Extract the [x, y] coordinate from the center of the cell holding the provided text.  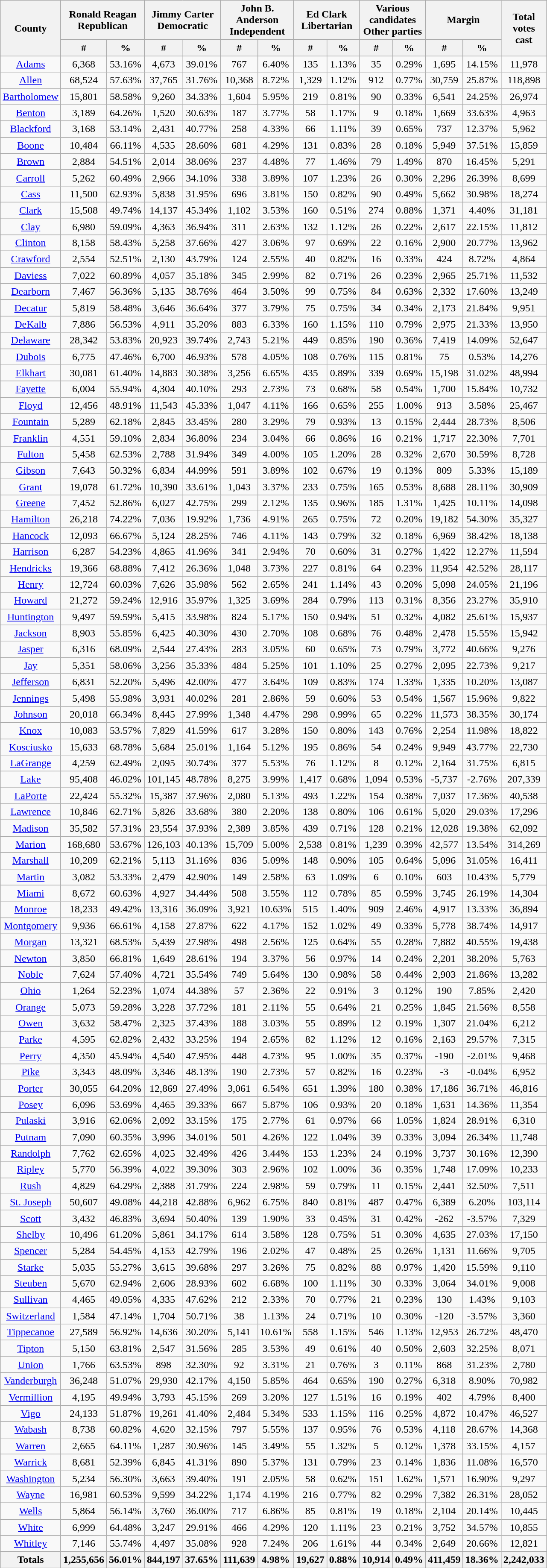
Ed ClarkLibertarian [327, 20]
3,061 [239, 1088]
7,412 [164, 568]
1.33% [409, 682]
1.90% [276, 1218]
52.20% [126, 682]
Montgomery [31, 926]
18,138 [524, 536]
9,260 [164, 97]
32.15% [202, 1430]
6,834 [164, 470]
Clay [31, 227]
562 [239, 584]
546 [376, 1332]
5 [376, 1446]
9,110 [524, 1267]
345 [239, 275]
1.61% [343, 1544]
Various candidatesOther parties [392, 20]
17,186 [444, 1088]
2.56% [276, 942]
0.39% [409, 844]
0.95% [343, 1430]
15,942 [524, 633]
White [31, 1527]
47.95% [202, 1056]
515 [310, 909]
Hancock [31, 536]
1,329 [310, 80]
10,083 [84, 730]
0.35% [409, 1169]
42.79% [202, 1251]
10.47% [482, 1413]
62.06% [126, 1121]
29.91% [202, 1527]
Daviess [31, 275]
3,996 [164, 1137]
38.74% [482, 926]
17.36% [482, 796]
7,146 [84, 1544]
35,910 [524, 601]
16,411 [524, 861]
10.11% [482, 503]
8,738 [84, 1430]
77 [310, 161]
Margin [463, 20]
2,444 [444, 422]
6,700 [164, 357]
3.06% [276, 243]
5.12% [276, 747]
14,636 [164, 1332]
10.61% [276, 1332]
6.75% [276, 1202]
6,368 [84, 64]
Tipton [31, 1348]
15.84% [482, 389]
2.99% [276, 275]
26.31% [482, 1495]
Jefferson [31, 682]
7,090 [84, 1137]
34.33% [202, 97]
1.17% [343, 113]
5.53% [276, 763]
5,035 [84, 1267]
617 [239, 730]
Marshall [31, 861]
62.82% [126, 1040]
Crawford [31, 259]
224 [239, 1186]
43.79% [202, 259]
2,420 [524, 991]
31.94% [202, 454]
46.93% [202, 357]
Switzerland [31, 1316]
Noble [31, 974]
46,527 [524, 1413]
66.61% [126, 926]
4.91% [276, 519]
Elkhart [31, 373]
868 [444, 1365]
5,778 [444, 926]
7,467 [84, 292]
30,055 [84, 1088]
5.34% [276, 1413]
49.05% [126, 1300]
62.71% [126, 812]
168,680 [84, 844]
45.15% [202, 1397]
21,196 [524, 584]
60.03% [126, 584]
54.45% [126, 1251]
0.37% [409, 1056]
28.91% [482, 1121]
14.09% [482, 340]
7,882 [444, 942]
DeKalb [31, 324]
4,259 [84, 763]
25.01% [202, 747]
0.67% [343, 470]
1,287 [164, 1446]
14,137 [164, 210]
3,432 [84, 1218]
53 [376, 698]
6,980 [84, 227]
2,388 [164, 1186]
Ronald ReaganRepublican [102, 20]
Jennings [31, 698]
2,254 [444, 730]
60.89% [126, 275]
175 [239, 1121]
59.10% [126, 438]
30,081 [84, 373]
484 [239, 665]
840 [310, 1202]
43.77% [482, 747]
2.94% [276, 552]
427 [239, 243]
4,829 [84, 1186]
24.25% [482, 97]
9,103 [524, 1300]
21,272 [84, 601]
36.64% [202, 308]
909 [376, 909]
Decatur [31, 308]
4,157 [524, 1446]
3.85% [276, 828]
27.03% [482, 1234]
9,276 [524, 649]
5,439 [164, 942]
53.57% [126, 730]
1,420 [444, 1267]
50.40% [202, 1218]
34.44% [202, 893]
3,064 [444, 1284]
477 [239, 682]
767 [239, 64]
1.20% [343, 454]
27,589 [84, 1332]
12,916 [164, 601]
18,274 [524, 194]
34.17% [202, 1234]
Union [31, 1365]
50.32% [126, 470]
12.37% [482, 129]
2,788 [164, 454]
8,445 [164, 714]
3.69% [276, 601]
3,793 [164, 1397]
11,812 [524, 227]
Henry [31, 584]
411,459 [444, 1560]
60.35% [126, 1137]
0.13% [409, 470]
10 [376, 1316]
Jay [31, 665]
62.53% [126, 454]
33 [310, 1218]
212 [239, 1300]
7,452 [84, 503]
148 [310, 861]
62.18% [126, 422]
237 [239, 161]
29,930 [164, 1381]
8 [376, 763]
2,332 [444, 292]
0.28% [409, 942]
10,732 [524, 389]
42.17% [202, 1381]
402 [444, 1397]
4,022 [164, 1169]
52.86% [126, 503]
11 [376, 1186]
1,264 [84, 991]
339 [376, 373]
5,670 [84, 1284]
1,717 [444, 438]
1,649 [164, 958]
19,078 [84, 487]
1.40% [343, 909]
7,329 [524, 1218]
53.16% [126, 64]
1,074 [164, 991]
1.43% [482, 1300]
5,262 [84, 178]
3,663 [164, 1478]
50.71% [202, 1316]
1.05% [409, 1121]
5,819 [84, 308]
Sullivan [31, 1300]
4,497 [164, 1544]
9,217 [524, 665]
2,389 [239, 828]
12,821 [524, 1544]
22,730 [524, 747]
35.20% [202, 324]
Jasper [31, 649]
0.94% [343, 617]
21.04% [482, 1023]
487 [376, 1202]
6,815 [524, 763]
28.67% [482, 1430]
2.63% [276, 227]
124 [239, 259]
39.40% [202, 1478]
Carroll [31, 178]
558 [310, 1332]
5,498 [84, 698]
696 [239, 194]
2,080 [239, 796]
2,242,033 [524, 1560]
3,921 [239, 909]
614 [239, 1234]
836 [239, 861]
Grant [31, 487]
26.72% [482, 1332]
19.92% [202, 519]
1.22% [343, 796]
4,025 [164, 1153]
11,978 [524, 64]
913 [444, 405]
2.05% [276, 1478]
Delaware [31, 340]
62.94% [126, 1284]
40.55% [482, 942]
97 [310, 243]
1,425 [444, 503]
30.63% [202, 113]
314,269 [524, 844]
21.86% [482, 974]
3,082 [84, 877]
68.53% [126, 942]
717 [239, 1511]
Shelby [31, 1234]
14,304 [524, 893]
47 [310, 1251]
13.54% [482, 844]
797 [239, 1430]
Wayne [31, 1495]
667 [239, 1105]
1,164 [239, 747]
5,496 [164, 682]
31.56% [202, 1348]
Blackford [31, 129]
15.96% [482, 698]
17,150 [524, 1234]
59.09% [126, 227]
50,607 [84, 1202]
1,520 [164, 113]
3,772 [444, 649]
12,390 [524, 1153]
48.09% [126, 1072]
45.94% [126, 1056]
30,909 [524, 487]
737 [444, 129]
Starke [31, 1267]
113 [376, 601]
36.94% [202, 227]
5.00% [276, 844]
3,228 [164, 1007]
Newton [31, 958]
31.23% [482, 1365]
188 [239, 1023]
21.84% [482, 308]
3.28% [276, 730]
5,962 [524, 129]
28,052 [524, 1495]
62,092 [524, 828]
749 [239, 974]
28.60% [202, 145]
898 [164, 1365]
30.98% [482, 194]
2,649 [444, 1544]
33.63% [482, 113]
12,953 [444, 1332]
2,431 [164, 129]
12,456 [84, 405]
56.53% [126, 324]
7,382 [444, 1495]
Pike [31, 1072]
424 [444, 259]
45.34% [202, 210]
5.21% [276, 340]
34.10% [202, 178]
30.59% [482, 454]
5,351 [84, 665]
6.33% [276, 324]
4,927 [164, 893]
62.65% [126, 1153]
4,158 [164, 926]
66.11% [126, 145]
20.66% [482, 1544]
Allen [31, 80]
7,886 [84, 324]
13,962 [524, 243]
20.14% [482, 1511]
0.78% [343, 893]
48.91% [126, 405]
3,168 [84, 129]
6,096 [84, 1105]
0.91% [343, 991]
890 [239, 1462]
30,759 [444, 80]
Randolph [31, 1153]
2,780 [524, 1365]
56 [310, 958]
40.13% [202, 844]
6,845 [164, 1462]
2.86% [276, 698]
578 [239, 357]
38.35% [482, 714]
6.20% [482, 1202]
2,606 [164, 1284]
2,478 [444, 633]
54.23% [126, 552]
8,071 [524, 1348]
8,728 [524, 454]
3,931 [164, 698]
127 [310, 1397]
16.45% [482, 161]
10,855 [524, 1527]
2.77% [276, 1121]
265 [310, 519]
449 [310, 340]
30.74% [202, 763]
31.79% [202, 1186]
13,950 [524, 324]
870 [444, 161]
33.25% [202, 1040]
31.95% [202, 194]
St. Joseph [31, 1202]
4.19% [276, 1495]
4,872 [444, 1413]
40.77% [202, 129]
303 [239, 1169]
4,082 [444, 617]
Ohio [31, 991]
41.59% [202, 730]
36,894 [524, 909]
165 [376, 487]
44.99% [202, 470]
166 [310, 405]
1,371 [444, 210]
61.40% [126, 373]
430 [239, 633]
1,255,656 [84, 1560]
64.29% [126, 1186]
14.36% [482, 1105]
3.26% [276, 1267]
2,325 [164, 1023]
195 [310, 747]
5,763 [524, 958]
2.70% [276, 633]
66.81% [126, 958]
4,540 [164, 1056]
36.09% [202, 909]
7,037 [444, 796]
1,836 [444, 1462]
39.33% [202, 1105]
49.74% [126, 210]
1,766 [84, 1365]
5.33% [482, 470]
5,141 [239, 1332]
43 [376, 584]
Greene [31, 503]
2,173 [444, 308]
3,189 [84, 113]
95,408 [84, 780]
64.26% [126, 113]
0.44% [409, 974]
14,276 [524, 357]
37.93% [202, 828]
8,158 [84, 243]
31.76% [202, 80]
1,584 [84, 1316]
26.39% [482, 178]
6,831 [84, 682]
2,617 [444, 227]
115 [376, 357]
41.31% [202, 1462]
20.77% [482, 243]
2,975 [444, 324]
41.96% [202, 552]
4,911 [164, 324]
591 [239, 470]
38.42% [482, 536]
426 [239, 1153]
Ripley [31, 1169]
Lawrence [31, 812]
3.05% [276, 649]
5.17% [276, 617]
5,135 [164, 292]
49.08% [126, 1202]
0.31% [409, 601]
Totals [31, 1560]
63.53% [126, 1365]
152 [310, 926]
42.52% [482, 568]
10,445 [524, 1511]
66.67% [126, 536]
32.49% [202, 1153]
9,497 [84, 617]
0.62% [343, 1478]
18.36% [482, 1560]
9,297 [524, 1478]
54.51% [126, 161]
95 [310, 1056]
8,699 [524, 178]
7,022 [84, 275]
0.99% [343, 714]
44.38% [202, 991]
3,094 [444, 1137]
5,779 [524, 877]
25,467 [524, 405]
5.37% [276, 1462]
466 [239, 1527]
11,354 [524, 1105]
4,635 [444, 1234]
47.14% [126, 1316]
-5,737 [444, 780]
13,316 [164, 909]
92 [239, 1365]
23,554 [164, 828]
Franklin [31, 438]
4.47% [276, 714]
15,198 [444, 373]
0.47% [409, 1202]
44,218 [164, 1202]
1,174 [239, 1495]
8,688 [444, 487]
283 [239, 649]
22.73% [482, 665]
4,150 [239, 1381]
64.11% [126, 1446]
40.10% [202, 389]
60.49% [126, 178]
58.43% [126, 243]
19,182 [444, 519]
LaGrange [31, 763]
1.39% [343, 1088]
6,287 [84, 552]
Wells [31, 1511]
6,775 [84, 357]
68.78% [126, 747]
Morgan [31, 942]
32.30% [202, 1365]
2,014 [164, 161]
58.58% [126, 97]
55.94% [126, 389]
40.02% [202, 698]
Vigo [31, 1413]
32.50% [482, 1186]
4.79% [482, 1397]
46.02% [126, 780]
107 [310, 178]
380 [239, 812]
Harrison [31, 552]
3,346 [164, 1072]
2,130 [164, 259]
7,419 [444, 340]
99 [310, 292]
297 [239, 1267]
72 [376, 519]
4.26% [276, 1137]
3.55% [276, 893]
7,315 [524, 1040]
36.80% [202, 438]
4.05% [276, 357]
5,949 [444, 145]
4.33% [276, 129]
55.27% [126, 1267]
0.51% [343, 210]
31.02% [482, 373]
55.85% [126, 633]
0.63% [409, 292]
34.22% [202, 1495]
0.90% [343, 861]
0.85% [343, 340]
38 [239, 1316]
2,665 [84, 1446]
2.11% [276, 1007]
622 [239, 926]
27.49% [202, 1088]
11,500 [84, 194]
100 [310, 1284]
0.26% [409, 1251]
2,845 [164, 422]
21.33% [482, 324]
5,415 [164, 617]
269 [239, 1397]
12,028 [444, 828]
2,965 [444, 275]
1.51% [343, 1397]
35.97% [202, 601]
28.25% [202, 536]
46,816 [524, 1088]
6,952 [524, 1072]
37.51% [482, 145]
38.20% [482, 958]
255 [376, 405]
Huntington [31, 617]
2,432 [164, 1040]
29.57% [482, 1040]
26.36% [202, 568]
35.98% [202, 584]
6,425 [164, 633]
15,937 [524, 617]
8,400 [524, 1397]
26.19% [482, 893]
Johnson [31, 714]
35.18% [202, 275]
23.27% [482, 601]
2,743 [239, 340]
603 [444, 877]
311 [239, 227]
1,102 [239, 210]
137 [310, 1430]
299 [239, 503]
Hamilton [31, 519]
3,615 [164, 1267]
37,765 [164, 80]
Hendricks [31, 568]
139 [239, 1218]
508 [239, 893]
2.33% [276, 1300]
34.57% [482, 1527]
6 [376, 877]
281 [239, 698]
Monroe [31, 909]
4,865 [164, 552]
6,212 [524, 1023]
2.46% [409, 909]
4,864 [524, 259]
60.63% [126, 893]
27.43% [202, 649]
47.62% [202, 1300]
26.34% [482, 1137]
Brown [31, 161]
27.98% [202, 942]
Floyd [31, 405]
180 [376, 1088]
132 [310, 227]
138 [310, 812]
20 [376, 1105]
2,834 [164, 438]
10.20% [482, 682]
3.04% [276, 438]
7,829 [164, 730]
20,923 [164, 340]
112 [310, 893]
116 [376, 1413]
37.66% [202, 243]
5.09% [276, 861]
501 [239, 1137]
498 [239, 942]
53.83% [126, 340]
32 [376, 536]
39.01% [202, 64]
5.13% [276, 796]
22.30% [482, 438]
57.40% [126, 974]
53.69% [126, 1105]
68.09% [126, 649]
1.14% [343, 584]
6,310 [524, 1121]
Clinton [31, 243]
448 [239, 1056]
51.07% [126, 1381]
John B. AndersonIndependent [257, 20]
35.54% [202, 974]
Gibson [31, 470]
Knox [31, 730]
15,709 [239, 844]
11.98% [482, 730]
11,573 [444, 714]
5,662 [444, 194]
28.93% [202, 1284]
14,098 [524, 503]
18,233 [84, 909]
3,760 [164, 1511]
14,917 [524, 926]
53.33% [126, 877]
Washington [31, 1478]
30.20% [202, 1332]
9,705 [524, 1251]
37.72% [202, 1007]
-190 [444, 1056]
15,189 [524, 470]
4.17% [276, 926]
54.30% [482, 519]
439 [310, 828]
15,801 [84, 97]
1.32% [343, 1446]
22,424 [84, 796]
1,567 [444, 698]
3,752 [444, 1527]
10,209 [84, 861]
0.10% [409, 877]
5,861 [164, 1234]
5,124 [164, 536]
5.87% [276, 1105]
349 [239, 454]
8,672 [84, 893]
3.44% [276, 1153]
4,963 [524, 113]
59.24% [126, 601]
61 [310, 1121]
0.42% [409, 1218]
1,094 [376, 780]
17.60% [482, 292]
1,325 [239, 601]
3.03% [276, 1023]
14.15% [482, 64]
37.65% [202, 1560]
5,838 [164, 194]
6.54% [276, 1088]
4,721 [164, 974]
10,484 [84, 145]
1,736 [239, 519]
3,247 [164, 1527]
14,368 [524, 1430]
9,468 [524, 1056]
216 [310, 1495]
7.24% [276, 1544]
42.00% [202, 682]
234 [239, 438]
5,098 [444, 584]
1.49% [409, 161]
Cass [31, 194]
13,282 [524, 974]
52.39% [126, 1462]
30 [376, 1284]
36 [376, 1169]
56.30% [126, 1478]
63 [310, 877]
844,197 [164, 1560]
28.11% [482, 487]
Vermillion [31, 1397]
1,845 [444, 1007]
56.14% [126, 1511]
13,321 [84, 942]
74.22% [126, 519]
2,104 [444, 1511]
0.96% [343, 503]
1,604 [239, 97]
Whitley [31, 1544]
5.95% [276, 97]
4.40% [482, 210]
5,291 [524, 161]
61.20% [126, 1234]
2,479 [164, 877]
5,258 [164, 243]
19,438 [524, 942]
2,966 [164, 178]
181 [239, 1007]
3,737 [444, 1153]
37.96% [202, 796]
15.59% [482, 1267]
4,153 [164, 1251]
31.75% [482, 763]
Martin [31, 877]
9,599 [164, 1495]
35.08% [202, 1544]
Vanderburgh [31, 1381]
35,582 [84, 828]
65 [376, 714]
5,020 [444, 812]
2,900 [444, 243]
16.90% [482, 1478]
38.76% [202, 292]
Pulaski [31, 1121]
1.02% [343, 926]
6,999 [84, 1527]
7,762 [84, 1153]
1.10% [343, 665]
1,417 [310, 780]
27.99% [202, 714]
1.09% [343, 877]
15,633 [84, 747]
2,484 [239, 1413]
LaPorte [31, 796]
36.00% [202, 1511]
19,366 [84, 568]
49.42% [126, 909]
2,603 [444, 1348]
2,547 [164, 1348]
145 [239, 1446]
68.88% [126, 568]
6,969 [444, 536]
64.48% [126, 1527]
4.48% [276, 161]
Perry [31, 1056]
7,511 [524, 1186]
1,047 [239, 405]
Wabash [31, 1430]
15,387 [164, 796]
7.85% [482, 991]
27.87% [202, 926]
Fayette [31, 389]
35,327 [524, 519]
45.33% [202, 405]
435 [310, 373]
48,470 [524, 1332]
4.00% [276, 454]
9,951 [524, 308]
33.98% [202, 617]
10.43% [482, 877]
3.29% [276, 422]
6,541 [444, 97]
1,695 [444, 64]
66.34% [126, 714]
2,884 [84, 161]
1,048 [239, 568]
2,670 [444, 454]
206 [310, 1544]
338 [239, 178]
33.61% [202, 487]
3.99% [276, 780]
33.68% [202, 812]
Putnam [31, 1137]
3.20% [276, 1397]
22.15% [482, 227]
1.04% [343, 1137]
3.64% [276, 682]
149 [239, 877]
4,535 [164, 145]
Marion [31, 844]
88 [376, 1267]
57.63% [126, 80]
12,093 [84, 536]
4,118 [444, 1430]
51.87% [126, 1413]
0.59% [409, 893]
101 [310, 665]
219 [310, 97]
Scott [31, 1218]
125 [310, 942]
15,508 [84, 210]
9,936 [84, 926]
32.25% [482, 1348]
Miami [31, 893]
-120 [444, 1316]
6,027 [164, 503]
9,822 [524, 698]
5,234 [84, 1478]
31.05% [482, 861]
34 [376, 308]
241 [310, 584]
39.30% [202, 1169]
13.33% [482, 909]
70,982 [524, 1381]
809 [444, 470]
191 [239, 1478]
1,748 [444, 1169]
18,822 [524, 730]
1.31% [409, 503]
24,133 [84, 1413]
2.96% [276, 1169]
56.36% [126, 292]
3.31% [276, 1365]
31.16% [202, 861]
6,316 [84, 649]
2.02% [276, 1251]
26,218 [84, 519]
5,826 [164, 812]
185 [376, 503]
1,348 [239, 714]
4,057 [164, 275]
64.20% [126, 1088]
11.66% [482, 1251]
61.72% [126, 487]
28.61% [202, 958]
7,701 [524, 438]
1,704 [164, 1316]
42.75% [202, 503]
10,233 [524, 1169]
1,307 [444, 1023]
7,036 [164, 519]
1,422 [444, 552]
19,261 [164, 1413]
County [31, 28]
258 [239, 129]
4,195 [84, 1397]
Orange [31, 1007]
52.51% [126, 259]
56.39% [126, 1169]
25.61% [482, 617]
0.45% [343, 1218]
293 [239, 389]
41.40% [202, 1413]
2.98% [276, 1186]
285 [239, 1348]
493 [310, 796]
8,506 [524, 422]
Boone [31, 145]
5.55% [276, 1430]
284 [310, 601]
10,390 [164, 487]
2.58% [276, 877]
68,524 [84, 80]
Howard [31, 601]
3.49% [276, 1446]
2,296 [444, 178]
6,389 [444, 1202]
746 [239, 536]
Madison [31, 828]
10,914 [376, 1560]
2,164 [444, 763]
0.50% [409, 1348]
928 [239, 1544]
55.32% [126, 796]
30,174 [524, 714]
11,594 [524, 552]
4,595 [84, 1040]
6,004 [84, 389]
5.25% [276, 665]
4,335 [164, 1300]
3.79% [276, 308]
62.93% [126, 194]
1,700 [444, 389]
3.81% [276, 194]
3,632 [84, 1023]
42.90% [202, 877]
52.23% [126, 991]
1,571 [444, 1478]
29.03% [482, 812]
7,643 [84, 470]
151 [376, 1478]
59.59% [126, 617]
187 [239, 113]
Steuben [31, 1284]
5,284 [84, 1251]
Rush [31, 1186]
Benton [31, 113]
35.33% [202, 665]
Fulton [31, 454]
13,087 [524, 682]
1,239 [376, 844]
274 [376, 210]
36.71% [482, 1088]
14 [376, 958]
Jimmy CarterDemocratic [183, 20]
Warrick [31, 1462]
36,248 [84, 1381]
4,620 [164, 1430]
5,684 [164, 747]
28,342 [84, 340]
-2.01% [482, 1056]
207,339 [524, 780]
2.20% [276, 812]
1,669 [444, 113]
2.36% [276, 991]
4,673 [164, 64]
46.83% [126, 1218]
-2.76% [482, 780]
1.46% [343, 161]
7,626 [164, 584]
4.73% [276, 1056]
10,368 [239, 80]
Bartholomew [31, 97]
58.48% [126, 308]
6,318 [444, 1381]
109 [310, 682]
11,543 [164, 405]
280 [239, 422]
13 [376, 422]
38.06% [202, 161]
25.71% [482, 275]
20,018 [84, 714]
1,131 [444, 1251]
8,275 [239, 780]
42,577 [444, 844]
Total votes cast [524, 28]
16,570 [524, 1462]
33.45% [202, 422]
5.85% [276, 1381]
Tippecanoe [31, 1332]
111,639 [239, 1560]
3,646 [164, 308]
Adams [31, 64]
62.49% [126, 763]
1,824 [444, 1121]
63.81% [126, 1348]
24.05% [482, 584]
-262 [444, 1218]
12,869 [164, 1088]
153 [310, 1153]
1,335 [444, 682]
883 [239, 324]
Lake [31, 780]
4.98% [276, 1560]
1,378 [444, 1446]
40.30% [202, 633]
2.12% [276, 503]
11,954 [444, 568]
Porter [31, 1088]
30.16% [482, 1153]
0.98% [343, 974]
Fountain [31, 422]
533 [310, 1413]
16,981 [84, 1495]
2,554 [84, 259]
0.36% [409, 340]
0.14% [409, 1462]
7,624 [84, 974]
103,114 [524, 1202]
5,073 [84, 1007]
44 [376, 1544]
39.74% [202, 340]
5,096 [444, 861]
30.96% [202, 1446]
3.77% [276, 113]
13,249 [524, 292]
3,916 [84, 1121]
12.27% [482, 552]
28.73% [482, 422]
11,748 [524, 1137]
154 [376, 796]
53.14% [126, 129]
6.68% [276, 1284]
Spencer [31, 1251]
3,850 [84, 958]
120 [310, 1527]
4,917 [444, 909]
2,163 [444, 1040]
11.08% [482, 1462]
126,103 [164, 844]
54 [376, 747]
58.47% [126, 1023]
Posey [31, 1105]
3.50% [276, 292]
8,681 [84, 1462]
298 [310, 714]
1,043 [239, 487]
9,008 [524, 1284]
48.78% [202, 780]
2,903 [444, 974]
40,538 [524, 796]
39.68% [202, 1267]
4,350 [84, 1056]
14,883 [164, 373]
3,360 [524, 1316]
824 [239, 617]
19,627 [310, 1560]
3.73% [276, 568]
56.01% [126, 1560]
1.62% [409, 1478]
Clark [31, 210]
5.64% [276, 974]
Dearborn [31, 292]
5,458 [84, 454]
17,296 [524, 812]
15,859 [524, 145]
8,558 [524, 1007]
55.74% [126, 1544]
2,441 [444, 1186]
49.94% [126, 1397]
5,113 [164, 861]
681 [239, 145]
26,974 [524, 97]
60.53% [126, 1495]
52,647 [524, 340]
8,356 [444, 601]
110 [376, 324]
6,962 [239, 1202]
37.43% [202, 1023]
Jackson [31, 633]
Parke [31, 1040]
8.90% [482, 1381]
42.88% [202, 1202]
174 [376, 682]
0.11% [409, 1365]
4,304 [164, 389]
30.38% [202, 373]
2,538 [310, 844]
64 [376, 568]
2,092 [164, 1121]
9 [376, 113]
10.63% [276, 909]
55.98% [126, 698]
196 [239, 1251]
19.38% [482, 828]
1,631 [444, 1105]
62.21% [126, 861]
602 [239, 1284]
-3 [444, 1072]
912 [376, 80]
2,544 [164, 649]
6.65% [276, 373]
15.55% [482, 633]
57.31% [126, 828]
Warren [31, 1446]
2.55% [276, 259]
31,181 [524, 210]
101,145 [164, 780]
4,551 [84, 438]
53.67% [126, 844]
2,201 [444, 958]
48,994 [524, 373]
227 [310, 568]
11,532 [524, 275]
-0.04% [482, 1072]
58.06% [126, 665]
21.56% [482, 1007]
122 [310, 1137]
60 [310, 649]
9,949 [444, 747]
28,117 [524, 568]
5,864 [84, 1511]
3,343 [84, 1072]
17.09% [482, 1169]
341 [239, 552]
5,289 [84, 422]
6.40% [276, 64]
Dubois [31, 357]
5,770 [84, 1169]
233 [310, 487]
48.13% [202, 1072]
47.46% [126, 357]
3,694 [164, 1218]
Kosciusko [31, 747]
40.66% [482, 649]
59.28% [126, 1007]
10,496 [84, 1234]
5,150 [84, 1348]
84 [376, 292]
118,898 [524, 80]
56.92% [126, 1332]
6.86% [276, 1511]
12,724 [84, 584]
3,745 [444, 893]
25.87% [482, 80]
8,903 [84, 633]
10,846 [84, 812]
4,363 [164, 227]
Owen [31, 1023]
60.82% [126, 1430]
651 [310, 1088]
